Scan for the cell matching the given text and deliver its [x, y] coordinate at center. 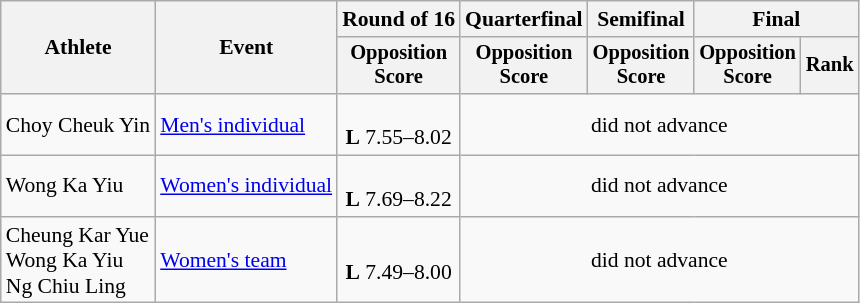
Event [246, 48]
Women's individual [246, 186]
Rank [830, 66]
L 7.69–8.22 [398, 186]
Men's individual [246, 124]
Final [776, 19]
Round of 16 [398, 19]
L 7.55–8.02 [398, 124]
Quarterfinal [524, 19]
Choy Cheuk Yin [78, 124]
Wong Ka Yiu [78, 186]
Athlete [78, 48]
Semifinal [642, 19]
